Scan for the cell matching the given text and deliver its (X, Y) coordinate at center. 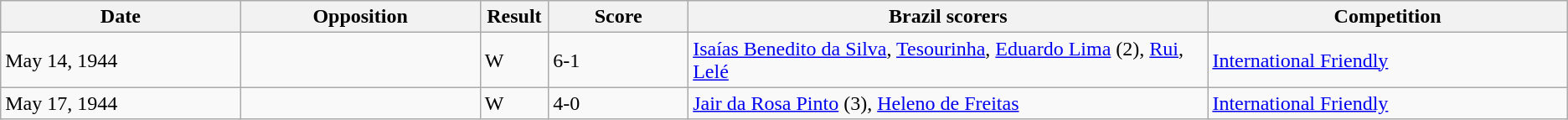
May 14, 1944 (121, 60)
Result (514, 17)
May 17, 1944 (121, 103)
Opposition (360, 17)
Date (121, 17)
Competition (1387, 17)
Isaías Benedito da Silva, Tesourinha, Eduardo Lima (2), Rui, Lelé (948, 60)
6-1 (618, 60)
4-0 (618, 103)
Jair da Rosa Pinto (3), Heleno de Freitas (948, 103)
Score (618, 17)
Brazil scorers (948, 17)
